Output the [x, y] coordinate of the center of the cell containing the given text.  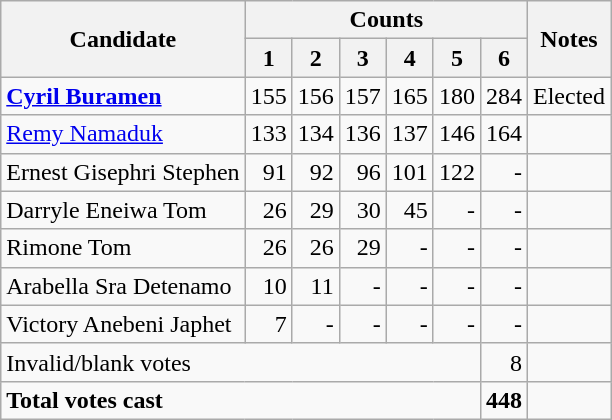
45 [410, 210]
137 [410, 134]
Counts [386, 20]
284 [504, 96]
155 [268, 96]
4 [410, 58]
122 [456, 172]
448 [504, 400]
Ernest Gisephri Stephen [123, 172]
Notes [568, 39]
11 [316, 286]
Darryle Eneiwa Tom [123, 210]
156 [316, 96]
Remy Namaduk [123, 134]
1 [268, 58]
134 [316, 134]
Candidate [123, 39]
8 [504, 362]
133 [268, 134]
146 [456, 134]
92 [316, 172]
10 [268, 286]
2 [316, 58]
Total votes cast [241, 400]
Elected [568, 96]
165 [410, 96]
180 [456, 96]
3 [362, 58]
136 [362, 134]
30 [362, 210]
157 [362, 96]
5 [456, 58]
91 [268, 172]
Invalid/blank votes [241, 362]
164 [504, 134]
Victory Anebeni Japhet [123, 324]
Rimone Tom [123, 248]
101 [410, 172]
Cyril Buramen [123, 96]
Arabella Sra Detenamo [123, 286]
6 [504, 58]
96 [362, 172]
7 [268, 324]
